For the text-containing cell, return its midpoint in (x, y) coordinate format. 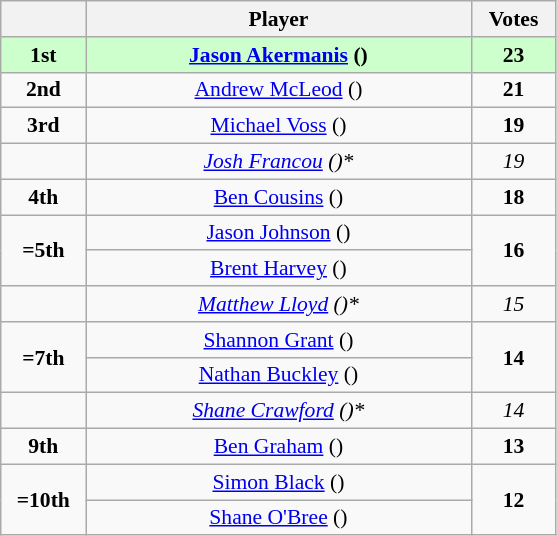
9th (44, 447)
Josh Francou ()* (278, 162)
Nathan Buckley () (278, 375)
15 (514, 304)
Player (278, 19)
Michael Voss () (278, 126)
=5th (44, 250)
Shannon Grant () (278, 340)
4th (44, 197)
2nd (44, 90)
16 (514, 250)
Ben Graham () (278, 447)
Simon Black () (278, 482)
Shane Crawford ()* (278, 411)
Ben Cousins () (278, 197)
1st (44, 55)
12 (514, 500)
Andrew McLeod () (278, 90)
Votes (514, 19)
Jason Johnson () (278, 233)
21 (514, 90)
23 (514, 55)
18 (514, 197)
Jason Akermanis () (278, 55)
3rd (44, 126)
=10th (44, 500)
=7th (44, 358)
Matthew Lloyd ()* (278, 304)
Shane O'Bree () (278, 518)
13 (514, 447)
Brent Harvey () (278, 269)
